Return the (X, Y) coordinate for the center point of the cell that contains the specified text.  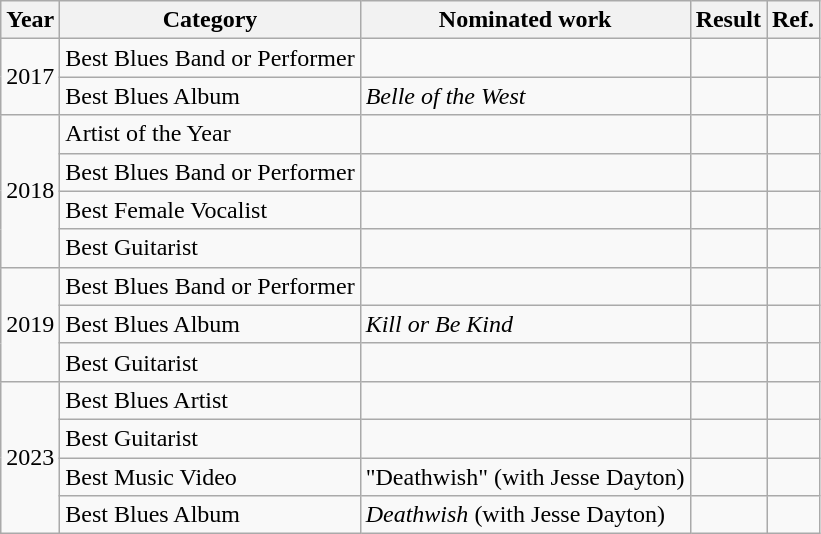
Kill or Be Kind (525, 324)
Best Music Video (210, 477)
Best Female Vocalist (210, 210)
2019 (30, 324)
"Deathwish" (with Jesse Dayton) (525, 477)
Deathwish (with Jesse Dayton) (525, 515)
Category (210, 20)
Belle of the West (525, 96)
Best Blues Artist (210, 400)
Result (728, 20)
Nominated work (525, 20)
2017 (30, 77)
Ref. (792, 20)
Artist of the Year (210, 134)
Year (30, 20)
2018 (30, 191)
2023 (30, 457)
